Return the [x, y] coordinate for the center point of the cell that contains the specified text.  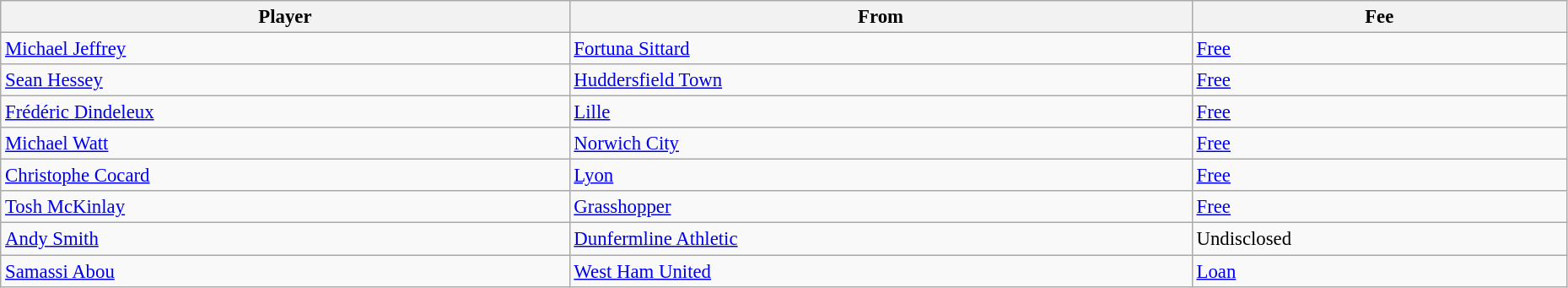
West Ham United [881, 271]
Fortuna Sittard [881, 49]
Michael Jeffrey [285, 49]
Fee [1379, 17]
Huddersfield Town [881, 80]
Tosh McKinlay [285, 207]
Norwich City [881, 144]
Sean Hessey [285, 80]
Christophe Cocard [285, 176]
Loan [1379, 271]
Lyon [881, 176]
Samassi Abou [285, 271]
Grasshopper [881, 207]
Andy Smith [285, 239]
Michael Watt [285, 144]
Lille [881, 112]
Undisclosed [1379, 239]
Dunfermline Athletic [881, 239]
Frédéric Dindeleux [285, 112]
From [881, 17]
Player [285, 17]
